Output the (X, Y) coordinate of the center of the cell containing the given text.  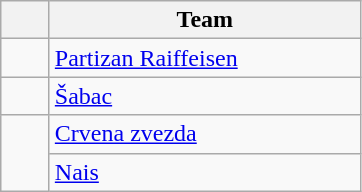
Partizan Raiffeisen (204, 58)
Crvena zvezda (204, 134)
Team (204, 20)
Šabac (204, 96)
Nais (204, 172)
